Return the (x, y) coordinate for the center point of the cell that contains the specified text.  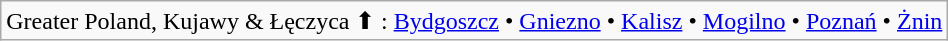
Greater Poland, Kujawy & Łęczyca ⬆ : Bydgoszcz • Gniezno • Kalisz • Mogilno • Poznań • Żnin (474, 21)
